Return the (X, Y) coordinate for the center point of the cell that contains the specified text.  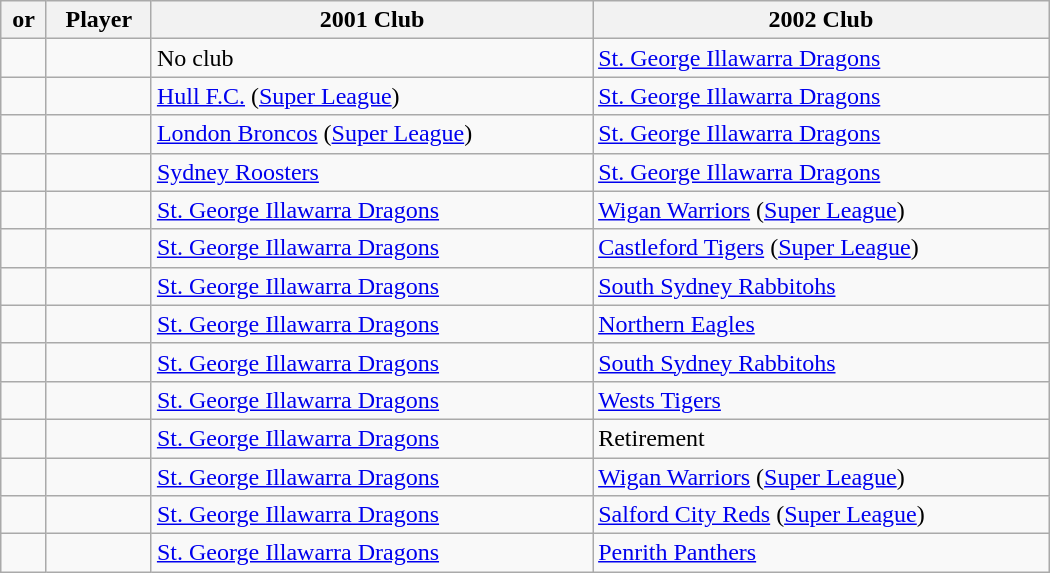
Player (98, 20)
No club (372, 58)
Sydney Roosters (372, 172)
Castleford Tigers (Super League) (822, 248)
Salford City Reds (Super League) (822, 515)
Hull F.C. (Super League) (372, 96)
Northern Eagles (822, 324)
or (24, 20)
2001 Club (372, 20)
Penrith Panthers (822, 553)
2002 Club (822, 20)
Retirement (822, 438)
London Broncos (Super League) (372, 134)
Wests Tigers (822, 400)
